Pinpoint the cell where the given text exists, returning its (X, Y) midpoint coordinate. 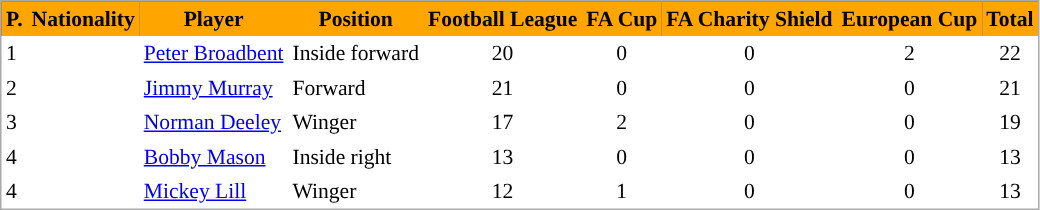
Player (214, 19)
Norman Deeley (214, 122)
European Cup (910, 19)
Jimmy Murray (214, 87)
20 (502, 53)
Mickey Lill (214, 191)
FA Cup (622, 19)
12 (502, 191)
FA Charity Shield (750, 19)
Peter Broadbent (214, 53)
Inside right (356, 157)
P. (15, 19)
22 (1010, 53)
Bobby Mason (214, 157)
Inside forward (356, 53)
3 (15, 122)
17 (502, 122)
Total (1010, 19)
Position (356, 19)
Nationality (83, 19)
Football League (502, 19)
19 (1010, 122)
Forward (356, 87)
